Find where the given text appears and provide that cell's center as [x, y] coordinate. 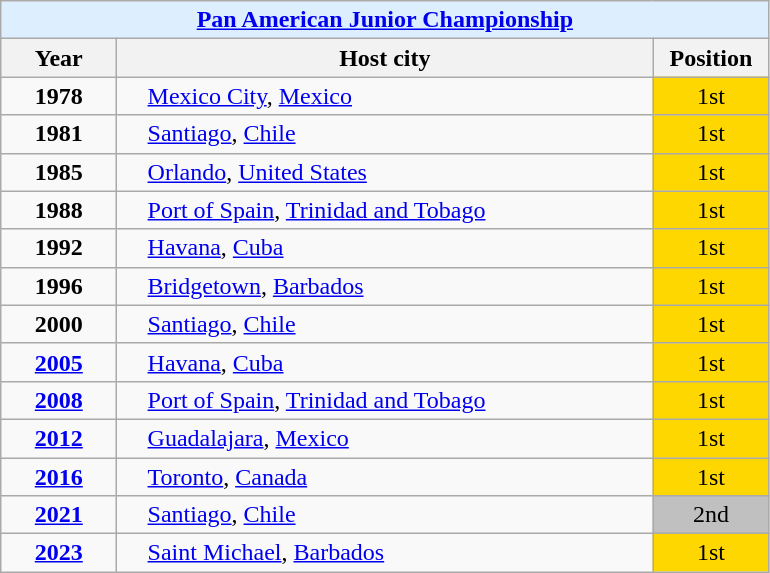
2012 [59, 438]
1985 [59, 172]
2000 [59, 324]
2023 [59, 553]
1996 [59, 286]
2005 [59, 362]
1988 [59, 210]
Year [59, 58]
2nd [711, 515]
Host city [385, 58]
1981 [59, 134]
2016 [59, 477]
2008 [59, 400]
Bridgetown, Barbados [385, 286]
Toronto, Canada [385, 477]
Guadalajara, Mexico [385, 438]
Position [711, 58]
Orlando, United States [385, 172]
Mexico City, Mexico [385, 96]
1978 [59, 96]
Pan American Junior Championship [385, 20]
Saint Michael, Barbados [385, 553]
2021 [59, 515]
1992 [59, 248]
